Identify which cell holds the provided text, then report its (x, y) central coordinate. 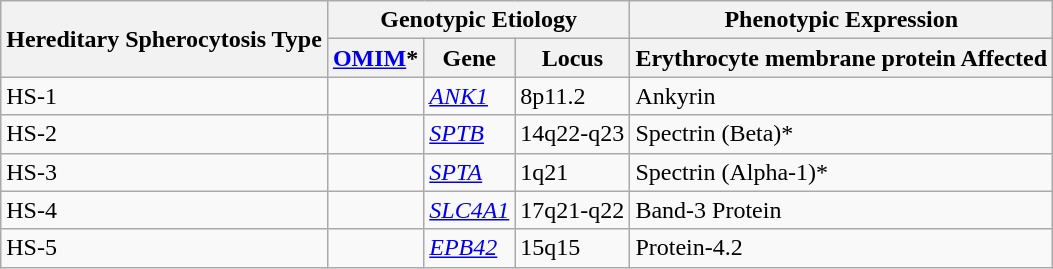
Phenotypic Expression (842, 20)
HS-5 (164, 248)
SPTB (470, 134)
Genotypic Etiology (478, 20)
Gene (470, 58)
Band-3 Protein (842, 210)
EPB42 (470, 248)
17q21-q22 (572, 210)
Ankyrin (842, 96)
14q22-q23 (572, 134)
HS-1 (164, 96)
Erythrocyte membrane protein Affected (842, 58)
1q21 (572, 172)
Hereditary Spherocytosis Type (164, 39)
Spectrin (Beta)* (842, 134)
HS-2 (164, 134)
Spectrin (Alpha-1)* (842, 172)
Protein-4.2 (842, 248)
HS-3 (164, 172)
HS-4 (164, 210)
SPTA (470, 172)
SLC4A1 (470, 210)
Locus (572, 58)
OMIM* (375, 58)
15q15 (572, 248)
ANK1 (470, 96)
8p11.2 (572, 96)
